Identify which cell holds the provided text, then report its (X, Y) central coordinate. 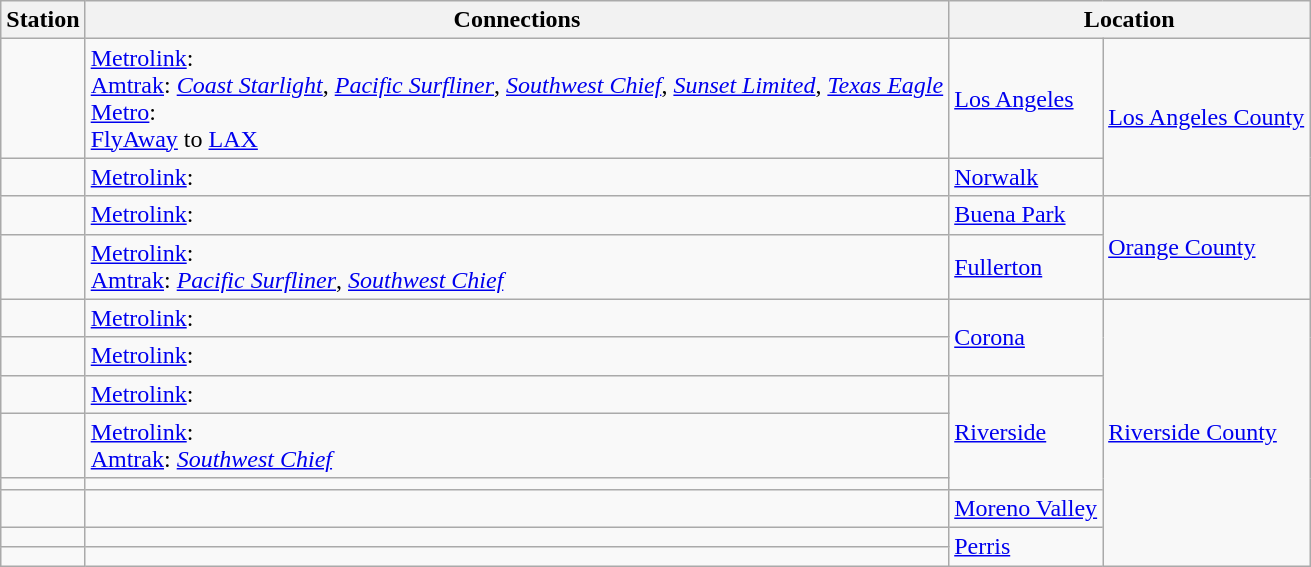
Orange County (1206, 248)
Riverside County (1206, 432)
Metrolink: Amtrak: Coast Starlight, Pacific Surfliner, Southwest Chief, Sunset Limited, Texas Eagle Metro: FlyAway to LAX (517, 98)
Perris (1026, 546)
Los Angeles (1026, 98)
Corona (1026, 337)
Metrolink: Amtrak: Pacific Surfliner, Southwest Chief (517, 266)
Los Angeles County (1206, 118)
Station (43, 20)
Metrolink: Amtrak: Southwest Chief (517, 446)
Moreno Valley (1026, 508)
Riverside (1026, 432)
Buena Park (1026, 215)
Location (1130, 20)
Connections (517, 20)
Fullerton (1026, 266)
Norwalk (1026, 177)
